Identify which cell holds the provided text, then report its [X, Y] central coordinate. 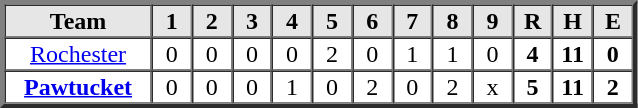
3 [252, 20]
x [492, 86]
9 [492, 20]
8 [452, 20]
7 [412, 20]
H [573, 20]
R [533, 20]
Pawtucket [78, 86]
Rochester [78, 54]
6 [372, 20]
E [613, 20]
Team [78, 20]
